Identify which cell holds the provided text, then report its (x, y) central coordinate. 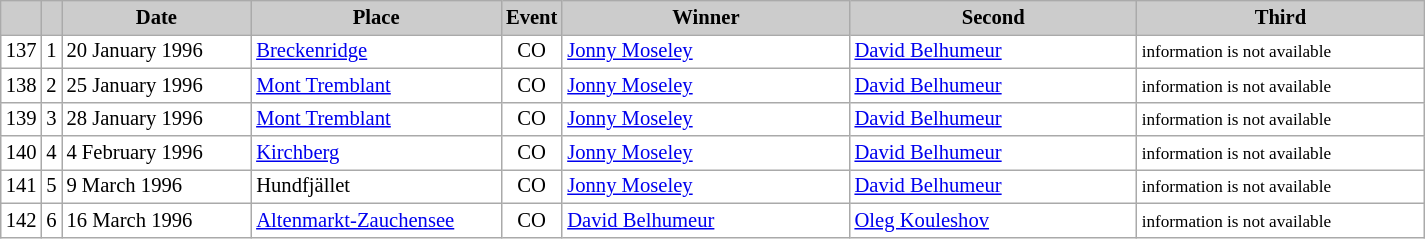
138 (22, 85)
4 February 1996 (157, 153)
Winner (706, 17)
1 (51, 51)
137 (22, 51)
142 (22, 220)
Date (157, 17)
141 (22, 186)
28 January 1996 (157, 119)
Event (532, 17)
Third (1280, 17)
6 (51, 220)
Second (994, 17)
5 (51, 186)
2 (51, 85)
139 (22, 119)
Breckenridge (376, 51)
Kirchberg (376, 153)
Oleg Kouleshov (994, 220)
140 (22, 153)
20 January 1996 (157, 51)
16 March 1996 (157, 220)
Altenmarkt-Zauchensee (376, 220)
25 January 1996 (157, 85)
Hundfjället (376, 186)
9 March 1996 (157, 186)
3 (51, 119)
Place (376, 17)
4 (51, 153)
